Scan for the cell matching the given text and deliver its (x, y) coordinate at center. 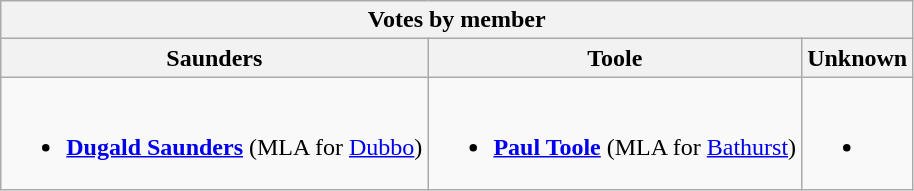
Votes by member (457, 20)
Paul Toole (MLA for Bathurst) (615, 134)
Toole (615, 58)
Unknown (858, 58)
Dugald Saunders (MLA for Dubbo) (214, 134)
Saunders (214, 58)
